Pinpoint the cell where the given text exists, returning its [x, y] midpoint coordinate. 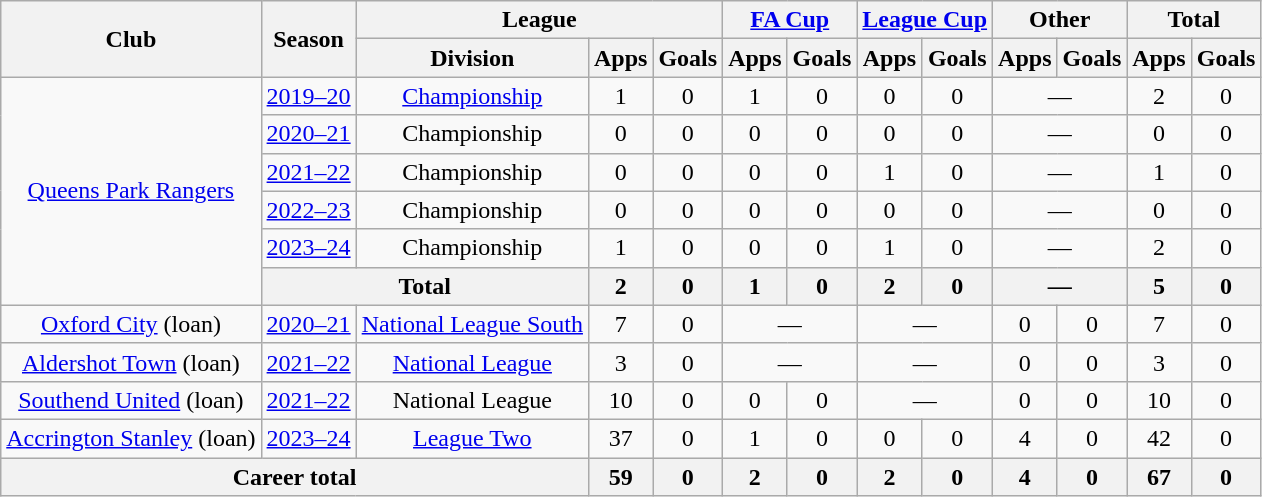
FA Cup [790, 20]
Division [472, 58]
Career total [295, 477]
2022–23 [308, 210]
Season [308, 39]
Queens Park Rangers [131, 191]
Aldershot Town (loan) [131, 362]
Oxford City (loan) [131, 324]
Other [1060, 20]
League [540, 20]
42 [1159, 438]
5 [1159, 286]
Southend United (loan) [131, 400]
Accrington Stanley (loan) [131, 438]
59 [620, 477]
Club [131, 39]
League Two [472, 438]
League Cup [925, 20]
National League South [472, 324]
2019–20 [308, 96]
37 [620, 438]
67 [1159, 477]
